Return [X, Y] of the center of cell containing provided text 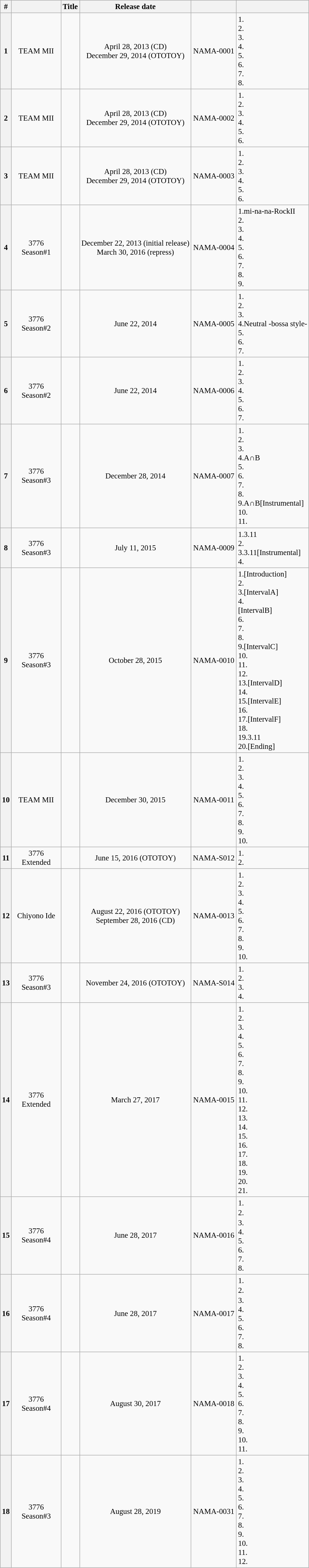
14 [6, 1100]
NAMA-0011 [214, 800]
1.2.3.4.5.6.7.8.9.10.11. [272, 1404]
1.mi-na-na-RockII2.3.4.5.6.7.8.9. [272, 248]
NAMA-0006 [214, 391]
NAMA-S014 [214, 983]
2 [6, 118]
3 [6, 176]
NAMA-0017 [214, 1313]
March 27, 2017 [136, 1100]
8 [6, 548]
1.2.3.4. 5.6.7. [272, 391]
NAMA-0018 [214, 1404]
5 [6, 324]
12 [6, 916]
August 30, 2017 [136, 1404]
NAMA-0004 [214, 248]
10 [6, 800]
Title [70, 7]
Chiyono Ide [36, 916]
NAMA-0013 [214, 916]
1.2.3. 4. 5.6.7. 8.9.10. [272, 800]
NAMA-0005 [214, 324]
4 [6, 248]
1.2.3.4.5.6.7. 8.9.10. [272, 916]
1 [6, 51]
18 [6, 1512]
December 30, 2015 [136, 800]
October 28, 2015 [136, 660]
November 24, 2016 (OTOTOY) [136, 983]
11 [6, 857]
NAMA-0015 [214, 1100]
16 [6, 1313]
# [6, 7]
NAMA-0001 [214, 51]
NAMA-0007 [214, 476]
3776 Season#1 [36, 248]
NAMA-0009 [214, 548]
1.2.3.4.A∩B5.6.7.8.9.A∩B[Instrumental]10.11. [272, 476]
1.2.3.4.5.6.7.8.9.10.11.12.13.14.15.16.17.18.19.20.21. [272, 1100]
NAMA-0031 [214, 1512]
1.2. [272, 857]
August 22, 2016 (OTOTOY)September 28, 2016 (CD) [136, 916]
NAMA-S012 [214, 857]
December 22, 2013 (initial release)March 30, 2016 (repress) [136, 248]
December 28, 2014 [136, 476]
17 [6, 1404]
NAMA-0010 [214, 660]
9 [6, 660]
1.2.3.4. [272, 983]
NAMA-0003 [214, 176]
1.3.112.3.3.11[Instrumental]4. [272, 548]
1.2.3.4.Neutral -bossa style-5. 6. 7. [272, 324]
Release date [136, 7]
1.2.3.4.5.6.7.8.9.10.11.12. [272, 1512]
NAMA-0016 [214, 1236]
15 [6, 1236]
July 11, 2015 [136, 548]
7 [6, 476]
August 28, 2019 [136, 1512]
June 15, 2016 (OTOTOY) [136, 857]
NAMA-0002 [214, 118]
6 [6, 391]
1.2.3. 4. 5.6.7. 8. [272, 51]
13 [6, 983]
